Capture the cell that displays the provided text and extract its (X, Y) central coordinate. 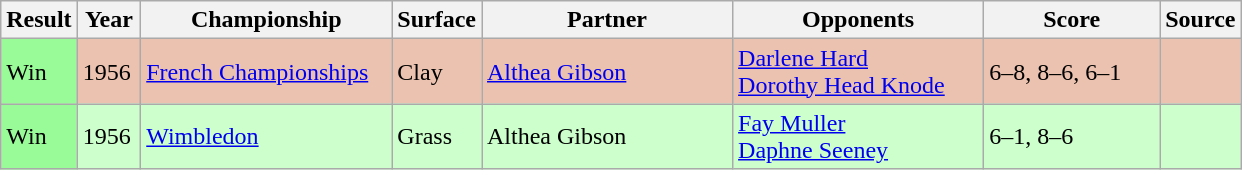
6–1, 8–6 (1072, 136)
Result (39, 20)
Source (1200, 20)
Year (109, 20)
6–8, 8–6, 6–1 (1072, 72)
Darlene Hard Dorothy Head Knode (858, 72)
French Championships (266, 72)
Clay (437, 72)
Score (1072, 20)
Grass (437, 136)
Fay Muller Daphne Seeney (858, 136)
Opponents (858, 20)
Wimbledon (266, 136)
Surface (437, 20)
Championship (266, 20)
Partner (608, 20)
